From the cell containing the given text, extract its center point as (x, y) coordinate. 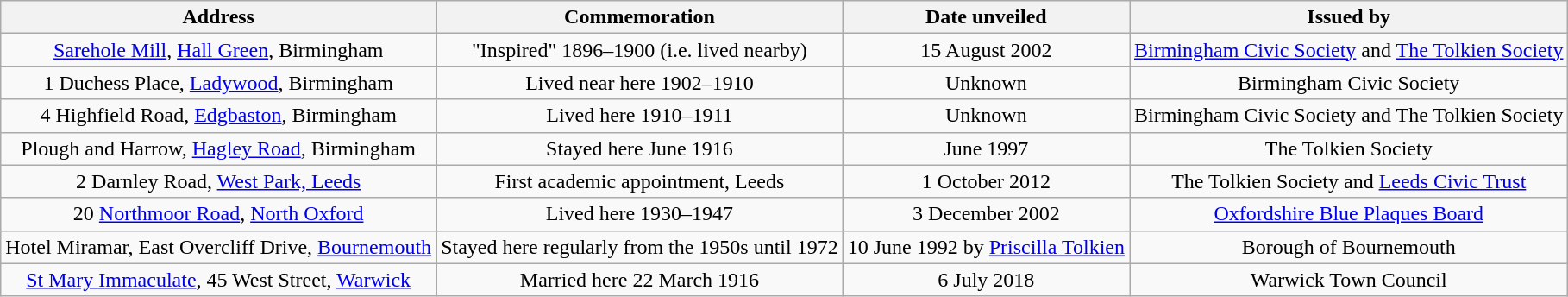
Date unveiled (986, 17)
2 Darnley Road, West Park, Leeds (219, 181)
10 June 1992 by Priscilla Tolkien (986, 247)
4 Highfield Road, Edgbaston, Birmingham (219, 116)
June 1997 (986, 148)
The Tolkien Society and Leeds Civic Trust (1349, 181)
Stayed here June 1916 (640, 148)
Commemoration (640, 17)
Lived here 1910–1911 (640, 116)
1 Duchess Place, Ladywood, Birmingham (219, 83)
3 December 2002 (986, 214)
Hotel Miramar, East Overcliff Drive, Bournemouth (219, 247)
First academic appointment, Leeds (640, 181)
Stayed here regularly from the 1950s until 1972 (640, 247)
6 July 2018 (986, 280)
Warwick Town Council (1349, 280)
Lived here 1930–1947 (640, 214)
"Inspired" 1896–1900 (i.e. lived nearby) (640, 50)
Borough of Bournemouth (1349, 247)
20 Northmoor Road, North Oxford (219, 214)
Married here 22 March 1916 (640, 280)
15 August 2002 (986, 50)
1 October 2012 (986, 181)
Oxfordshire Blue Plaques Board (1349, 214)
Address (219, 17)
Lived near here 1902–1910 (640, 83)
Sarehole Mill, Hall Green, Birmingham (219, 50)
Plough and Harrow, Hagley Road, Birmingham (219, 148)
Issued by (1349, 17)
Birmingham Civic Society (1349, 83)
St Mary Immaculate, 45 West Street, Warwick (219, 280)
The Tolkien Society (1349, 148)
